Provide the (X, Y) coordinate of the cell's center where the given text is located.  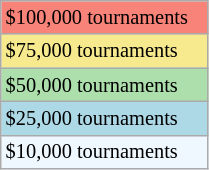
$10,000 tournaments (104, 152)
$25,000 tournaments (104, 118)
$75,000 tournaments (104, 51)
$100,000 tournaments (104, 17)
$50,000 tournaments (104, 85)
